Determine the (X, Y) coordinate at the center of the cell enclosing the given text.  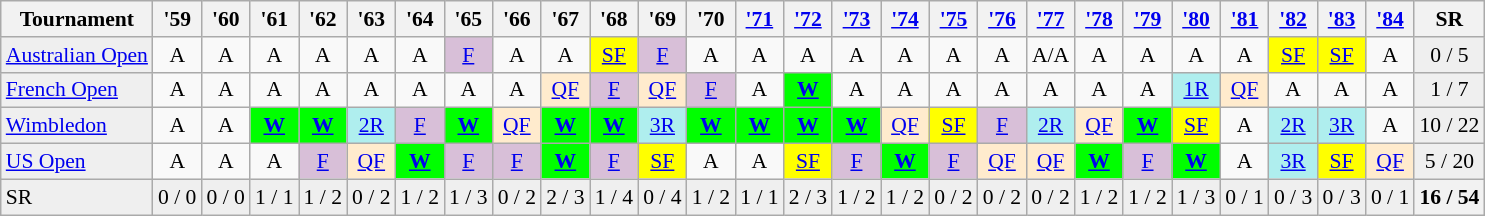
10 / 22 (1449, 126)
French Open (77, 90)
'70 (712, 19)
0 / 5 (1449, 55)
'68 (614, 19)
'84 (1390, 19)
16 / 54 (1449, 197)
US Open (77, 162)
'81 (1244, 19)
'63 (372, 19)
'69 (662, 19)
5 / 20 (1449, 162)
'61 (274, 19)
'76 (1002, 19)
'65 (468, 19)
'77 (1050, 19)
0 / 4 (662, 197)
1R (1196, 90)
'59 (178, 19)
'75 (954, 19)
'64 (420, 19)
'73 (856, 19)
'71 (760, 19)
1 / 7 (1449, 90)
'83 (1342, 19)
1 / 4 (614, 197)
Tournament (77, 19)
'67 (566, 19)
'79 (1148, 19)
'80 (1196, 19)
'74 (906, 19)
'72 (808, 19)
'66 (518, 19)
A/A (1050, 55)
'62 (322, 19)
'60 (226, 19)
Australian Open (77, 55)
'82 (1294, 19)
'78 (1100, 19)
Wimbledon (77, 126)
